Find where the given text appears and provide that cell's center as [x, y] coordinate. 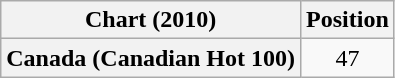
47 [348, 58]
Position [348, 20]
Chart (2010) [151, 20]
Canada (Canadian Hot 100) [151, 58]
